Return [x, y] of the center of cell containing provided text 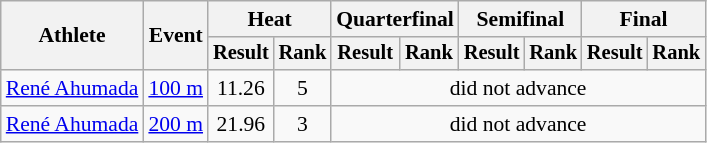
Athlete [72, 36]
5 [303, 88]
Heat [270, 19]
100 m [176, 88]
21.96 [241, 124]
3 [303, 124]
Semifinal [520, 19]
11.26 [241, 88]
200 m [176, 124]
Event [176, 36]
Final [644, 19]
Quarterfinal [395, 19]
